Provide the [X, Y] coordinate of the cell's center where the given text is located.  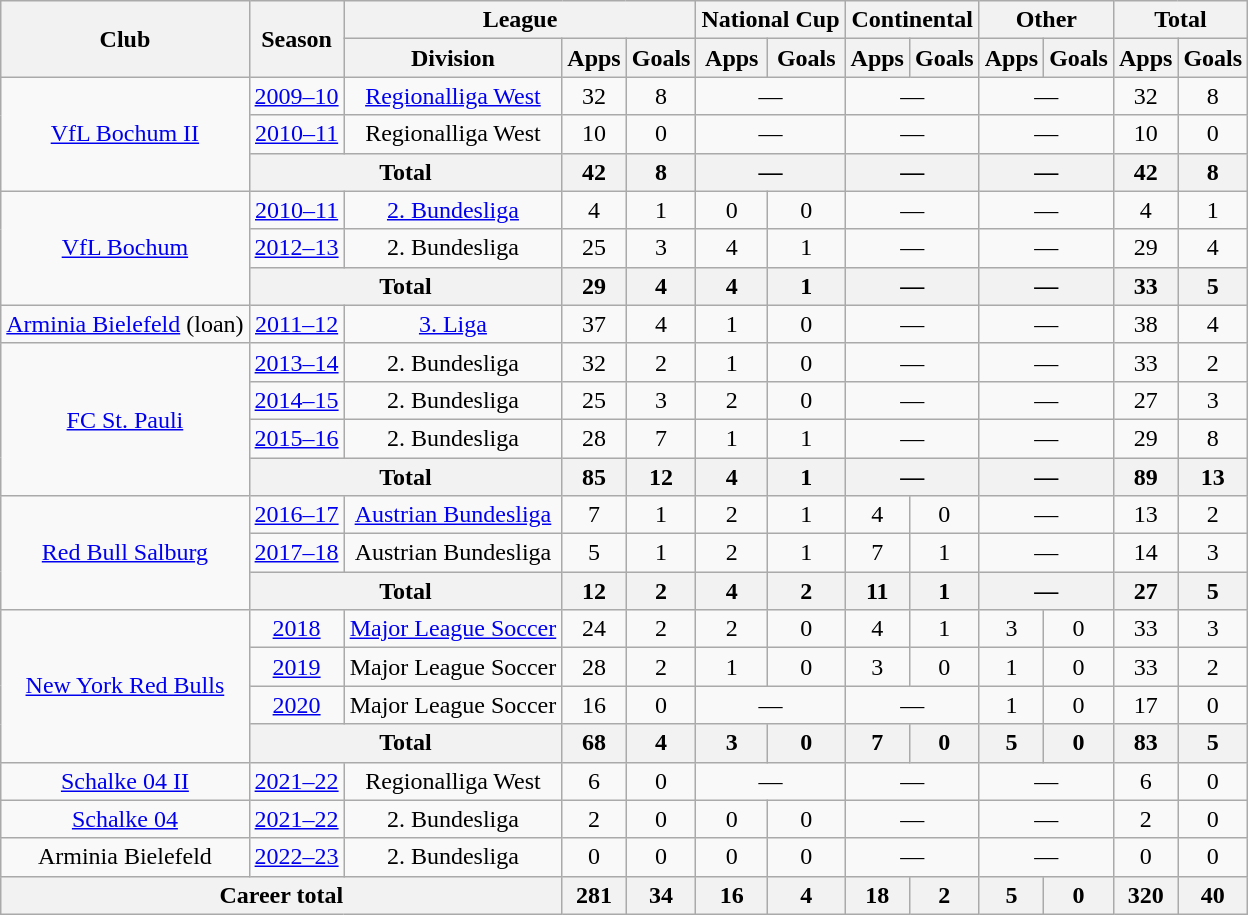
2009–10 [296, 96]
2014–15 [296, 400]
2022–23 [296, 857]
2017–18 [296, 553]
2013–14 [296, 362]
Arminia Bielefeld (loan) [125, 324]
18 [877, 895]
Season [296, 39]
League [520, 20]
68 [594, 743]
24 [594, 629]
17 [1145, 705]
2019 [296, 667]
38 [1145, 324]
34 [661, 895]
14 [1145, 553]
85 [594, 477]
2020 [296, 705]
FC St. Pauli [125, 419]
2016–17 [296, 515]
New York Red Bulls [125, 686]
320 [1145, 895]
40 [1213, 895]
281 [594, 895]
2011–12 [296, 324]
Other [1046, 20]
2015–16 [296, 438]
Arminia Bielefeld [125, 857]
3. Liga [453, 324]
VfL Bochum II [125, 134]
37 [594, 324]
Club [125, 39]
Career total [282, 895]
National Cup [770, 20]
2012–13 [296, 248]
2018 [296, 629]
Schalke 04 II [125, 781]
83 [1145, 743]
Schalke 04 [125, 819]
89 [1145, 477]
VfL Bochum [125, 248]
Continental [912, 20]
11 [877, 591]
Division [453, 58]
Red Bull Salburg [125, 553]
